Output the (x, y) coordinate of the center of the cell containing the given text.  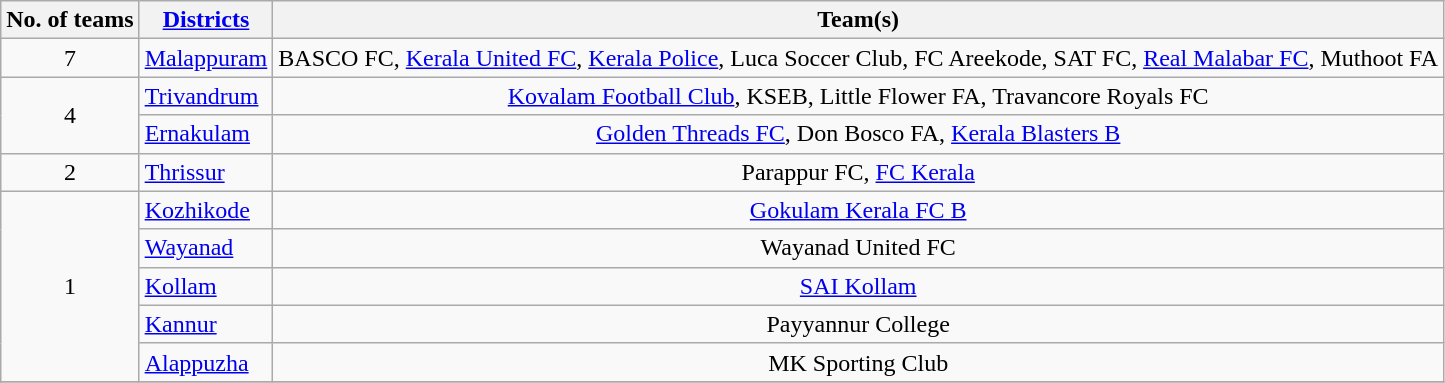
Parappur FC, FC Kerala (858, 172)
Gokulam Kerala FC B (858, 210)
1 (70, 286)
2 (70, 172)
No. of teams (70, 20)
Malappuram (206, 58)
7 (70, 58)
Alappuzha (206, 362)
Golden Threads FC, Don Bosco FA, Kerala Blasters B (858, 134)
Ernakulam (206, 134)
4 (70, 115)
Thrissur (206, 172)
Trivandrum (206, 96)
Districts (206, 20)
Kannur (206, 324)
Wayanad United FC (858, 248)
Team(s) (858, 20)
SAI Kollam (858, 286)
Kovalam Football Club, KSEB, Little Flower FA, Travancore Royals FC (858, 96)
Wayanad (206, 248)
Kozhikode (206, 210)
MK Sporting Club (858, 362)
Kollam (206, 286)
BASCO FC, Kerala United FC, Kerala Police, Luca Soccer Club, FC Areekode, SAT FC, Real Malabar FC, Muthoot FA (858, 58)
Payyannur College (858, 324)
